Provide the [x, y] coordinate of the cell's center where the given text is located.  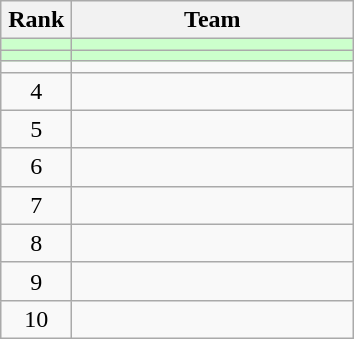
10 [36, 319]
8 [36, 243]
6 [36, 167]
9 [36, 281]
Team [212, 20]
Rank [36, 20]
4 [36, 91]
5 [36, 129]
7 [36, 205]
